Identify which cell holds the provided text, then report its [x, y] central coordinate. 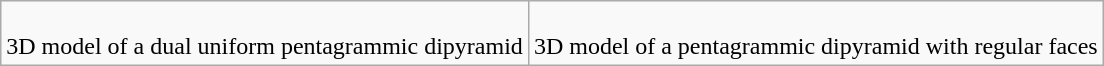
3D model of a pentagrammic dipyramid with regular faces [816, 34]
3D model of a dual uniform pentagrammic dipyramid [265, 34]
